Search for the cell housing the specified text and yield its (x, y) center coordinate. 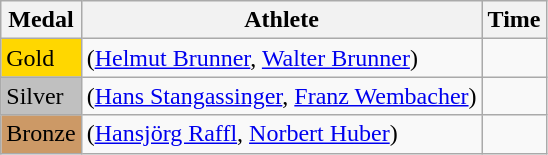
Time (514, 20)
(Helmut Brunner, Walter Brunner) (282, 58)
(Hansjörg Raffl, Norbert Huber) (282, 134)
Silver (41, 96)
Medal (41, 20)
Bronze (41, 134)
(Hans Stangassinger, Franz Wembacher) (282, 96)
Athlete (282, 20)
Gold (41, 58)
